Detect which cell encompasses the target text, then output its (X, Y) center coordinate. 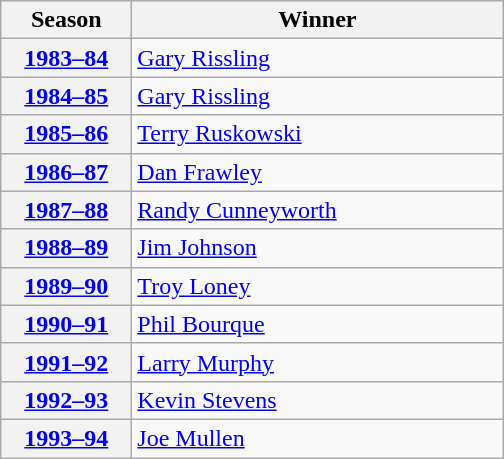
1988–89 (66, 248)
1990–91 (66, 324)
Jim Johnson (318, 248)
1983–84 (66, 58)
Terry Ruskowski (318, 134)
1992–93 (66, 400)
Season (66, 20)
Larry Murphy (318, 362)
Phil Bourque (318, 324)
Winner (318, 20)
1993–94 (66, 438)
1991–92 (66, 362)
Joe Mullen (318, 438)
1989–90 (66, 286)
1985–86 (66, 134)
1984–85 (66, 96)
1986–87 (66, 172)
Dan Frawley (318, 172)
Randy Cunneyworth (318, 210)
Kevin Stevens (318, 400)
Troy Loney (318, 286)
1987–88 (66, 210)
